Return (x, y) of the center of cell containing provided text 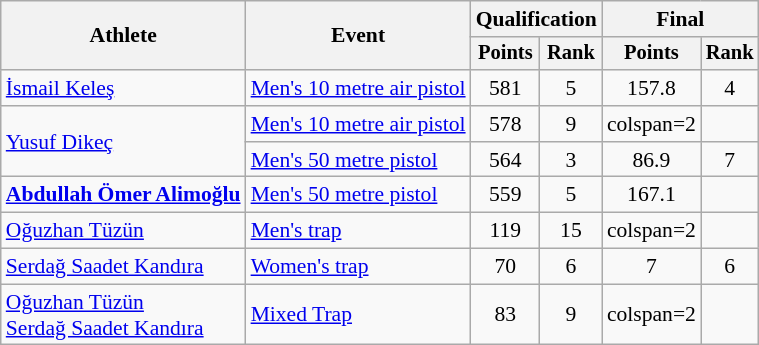
Athlete (124, 36)
Yusuf Dikeç (124, 142)
Oğuzhan Tüzün (124, 231)
157.8 (652, 88)
Qualification (536, 19)
83 (506, 314)
119 (506, 231)
Women's trap (358, 267)
Final (680, 19)
Serdağ Saadet Kandıra (124, 267)
167.1 (652, 195)
Abdullah Ömer Alimoğlu (124, 195)
Mixed Trap (358, 314)
Event (358, 36)
86.9 (652, 160)
4 (730, 88)
3 (571, 160)
559 (506, 195)
70 (506, 267)
İsmail Keleş (124, 88)
564 (506, 160)
Men's trap (358, 231)
578 (506, 124)
Oğuzhan TüzünSerdağ Saadet Kandıra (124, 314)
581 (506, 88)
15 (571, 231)
